Determine the [X, Y] coordinate at the center of the cell enclosing the given text.  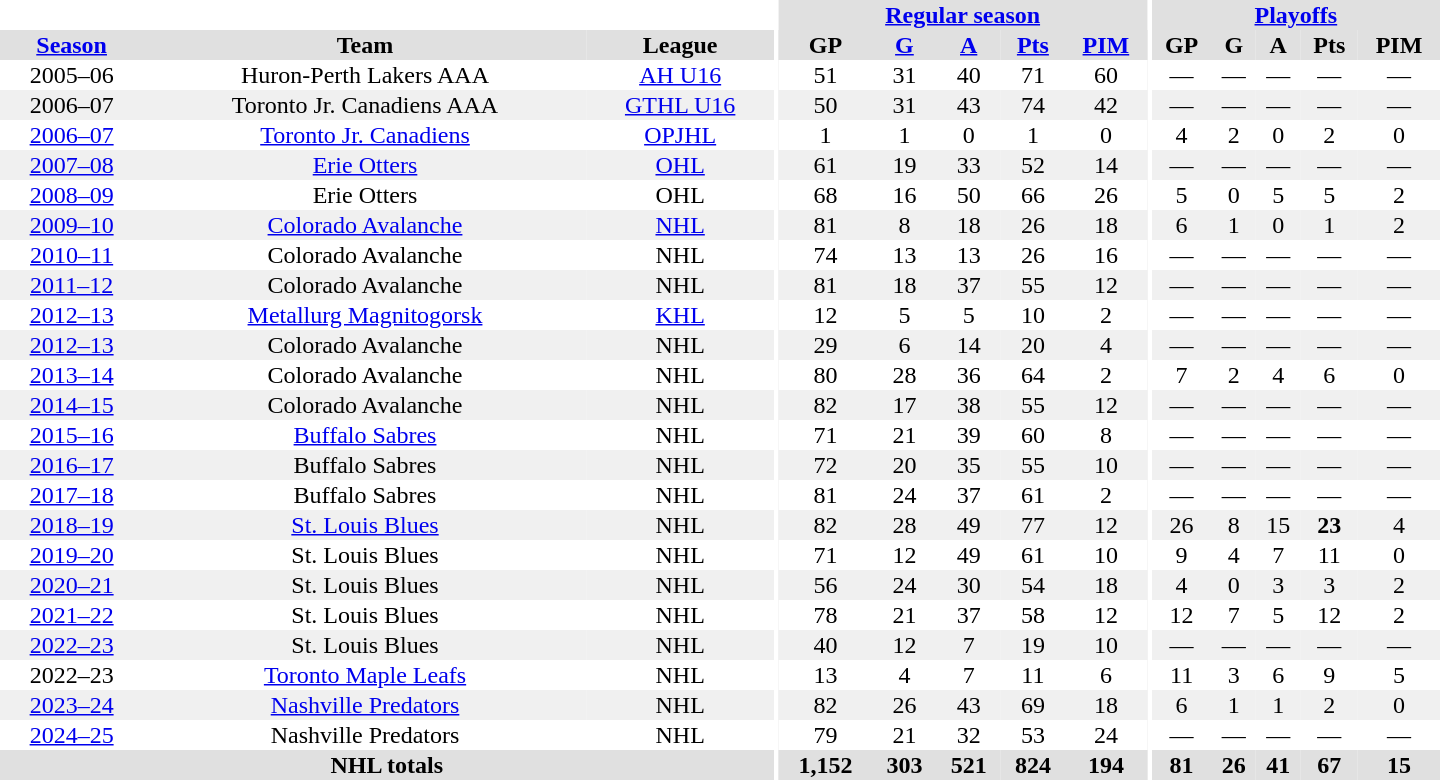
58 [1033, 615]
2024–25 [72, 735]
2010–11 [72, 255]
23 [1329, 525]
2020–21 [72, 585]
66 [1033, 195]
2015–16 [72, 435]
Team [364, 45]
NHL totals [387, 765]
2014–15 [72, 405]
36 [969, 375]
Regular season [962, 15]
33 [969, 165]
Season [72, 45]
2011–12 [72, 285]
72 [825, 465]
17 [904, 405]
79 [825, 735]
2018–19 [72, 525]
2019–20 [72, 555]
Toronto Jr. Canadiens AAA [364, 105]
56 [825, 585]
51 [825, 75]
824 [1033, 765]
78 [825, 615]
35 [969, 465]
39 [969, 435]
53 [1033, 735]
64 [1033, 375]
54 [1033, 585]
2008–09 [72, 195]
32 [969, 735]
2009–10 [72, 225]
77 [1033, 525]
41 [1278, 765]
303 [904, 765]
29 [825, 345]
52 [1033, 165]
2016–17 [72, 465]
Playoffs [1296, 15]
Metallurg Magnitogorsk [364, 315]
80 [825, 375]
67 [1329, 765]
2023–24 [72, 705]
38 [969, 405]
69 [1033, 705]
194 [1106, 765]
30 [969, 585]
Huron-Perth Lakers AAA [364, 75]
GTHL U16 [680, 105]
AH U16 [680, 75]
OPJHL [680, 135]
2017–18 [72, 495]
2013–14 [72, 375]
Toronto Maple Leafs [364, 675]
42 [1106, 105]
Toronto Jr. Canadiens [364, 135]
KHL [680, 315]
2021–22 [72, 615]
521 [969, 765]
2005–06 [72, 75]
League [680, 45]
2007–08 [72, 165]
1,152 [825, 765]
68 [825, 195]
